Return the [x, y] coordinate for the center point of the cell that contains the specified text.  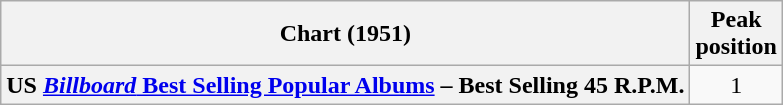
US Billboard Best Selling Popular Albums – Best Selling 45 R.P.M. [346, 85]
Chart (1951) [346, 34]
Peakposition [736, 34]
1 [736, 85]
